Search for the cell housing the specified text and yield its (X, Y) center coordinate. 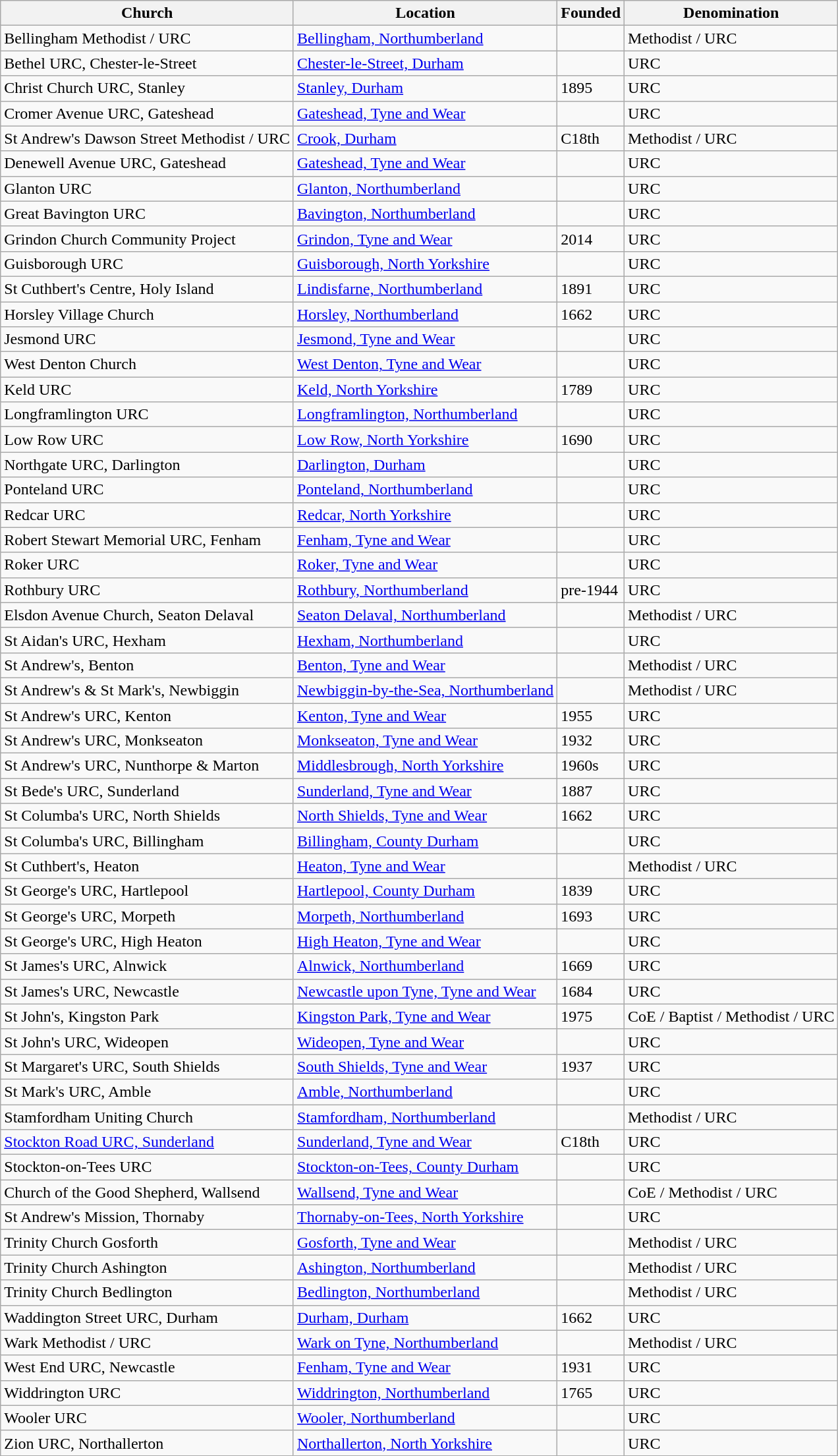
South Shields, Tyne and Wear (425, 1066)
Redcar, North Yorkshire (425, 515)
North Shields, Tyne and Wear (425, 816)
Seaton Delaval, Northumberland (425, 615)
1932 (591, 741)
Christ Church URC, Stanley (148, 88)
St Andrew's, Benton (148, 665)
Low Row, North Yorkshire (425, 440)
Morpeth, Northumberland (425, 916)
Bellingham, Northumberland (425, 38)
Wooler, Northumberland (425, 1418)
West End URC, Newcastle (148, 1368)
Keld URC (148, 390)
Amble, Northumberland (425, 1092)
Longframlington, Northumberland (425, 415)
Bethel URC, Chester-le-Street (148, 63)
Low Row URC (148, 440)
Elsdon Avenue Church, Seaton Delaval (148, 615)
Monkseaton, Tyne and Wear (425, 741)
St Columba's URC, Billingham (148, 841)
Redcar URC (148, 515)
Newcastle upon Tyne, Tyne and Wear (425, 991)
Hartlepool, County Durham (425, 891)
St Andrew's URC, Monkseaton (148, 741)
Benton, Tyne and Wear (425, 665)
Bedlington, Northumberland (425, 1293)
High Heaton, Tyne and Wear (425, 941)
Wallsend, Tyne and Wear (425, 1192)
Horsley, Northumberland (425, 314)
Widdrington URC (148, 1393)
Church of the Good Shepherd, Wallsend (148, 1192)
Glanton, Northumberland (425, 189)
Wooler URC (148, 1418)
Wark Methodist / URC (148, 1343)
St John's, Kingston Park (148, 1016)
Trinity Church Bedlington (148, 1293)
Glanton URC (148, 189)
Widdrington, Northumberland (425, 1393)
St Andrew's URC, Kenton (148, 715)
Lindisfarne, Northumberland (425, 289)
St James's URC, Alnwick (148, 966)
Cromer Avenue URC, Gateshead (148, 113)
St Cuthbert's, Heaton (148, 866)
Wideopen, Tyne and Wear (425, 1041)
St Andrew's Dawson Street Methodist / URC (148, 138)
Horsley Village Church (148, 314)
St Andrew's URC, Nunthorpe & Marton (148, 766)
St George's URC, Hartlepool (148, 891)
Bavington, Northumberland (425, 214)
St Bede's URC, Sunderland (148, 791)
1895 (591, 88)
St James's URC, Newcastle (148, 991)
Durham, Durham (425, 1318)
1960s (591, 766)
St John's URC, Wideopen (148, 1041)
Jesmond URC (148, 339)
St Cuthbert's Centre, Holy Island (148, 289)
Rothbury, Northumberland (425, 590)
Wark on Tyne, Northumberland (425, 1343)
Stamfordham Uniting Church (148, 1117)
Stockton-on-Tees, County Durham (425, 1167)
Thornaby-on-Tees, North Yorkshire (425, 1217)
1839 (591, 891)
Keld, North Yorkshire (425, 390)
Hexham, Northumberland (425, 640)
Grindon, Tyne and Wear (425, 239)
1765 (591, 1393)
Jesmond, Tyne and Wear (425, 339)
Denomination (731, 13)
Trinity Church Gosforth (148, 1242)
Stamfordham, Northumberland (425, 1117)
1955 (591, 715)
Gosforth, Tyne and Wear (425, 1242)
Robert Stewart Memorial URC, Fenham (148, 540)
Ponteland, Northumberland (425, 490)
Billingham, County Durham (425, 841)
1891 (591, 289)
1789 (591, 390)
St Mark's URC, Amble (148, 1092)
Roker URC (148, 565)
2014 (591, 239)
1975 (591, 1016)
Kenton, Tyne and Wear (425, 715)
CoE / Baptist / Methodist / URC (731, 1016)
St George's URC, High Heaton (148, 941)
Location (425, 13)
St Andrew's & St Mark's, Newbiggin (148, 690)
Crook, Durham (425, 138)
Grindon Church Community Project (148, 239)
Newbiggin-by-the-Sea, Northumberland (425, 690)
Stockton Road URC, Sunderland (148, 1142)
1887 (591, 791)
St Margaret's URC, South Shields (148, 1066)
1693 (591, 916)
St Andrew's Mission, Thornaby (148, 1217)
Denewell Avenue URC, Gateshead (148, 163)
Stockton-on-Tees URC (148, 1167)
pre-1944 (591, 590)
St Columba's URC, North Shields (148, 816)
Guisborough, North Yorkshire (425, 264)
Kingston Park, Tyne and Wear (425, 1016)
West Denton Church (148, 364)
Trinity Church Ashington (148, 1267)
Great Bavington URC (148, 214)
Church (148, 13)
1690 (591, 440)
West Denton, Tyne and Wear (425, 364)
Middlesbrough, North Yorkshire (425, 766)
Founded (591, 13)
Rothbury URC (148, 590)
Ashington, Northumberland (425, 1267)
Heaton, Tyne and Wear (425, 866)
Stanley, Durham (425, 88)
Longframlington URC (148, 415)
1937 (591, 1066)
Northgate URC, Darlington (148, 465)
Roker, Tyne and Wear (425, 565)
1669 (591, 966)
Waddington Street URC, Durham (148, 1318)
Zion URC, Northallerton (148, 1443)
Darlington, Durham (425, 465)
St Aidan's URC, Hexham (148, 640)
Chester-le-Street, Durham (425, 63)
Ponteland URC (148, 490)
1684 (591, 991)
Guisborough URC (148, 264)
Northallerton, North Yorkshire (425, 1443)
Bellingham Methodist / URC (148, 38)
1931 (591, 1368)
Alnwick, Northumberland (425, 966)
CoE / Methodist / URC (731, 1192)
St George's URC, Morpeth (148, 916)
